From the cell containing the given text, extract its center point as (X, Y) coordinate. 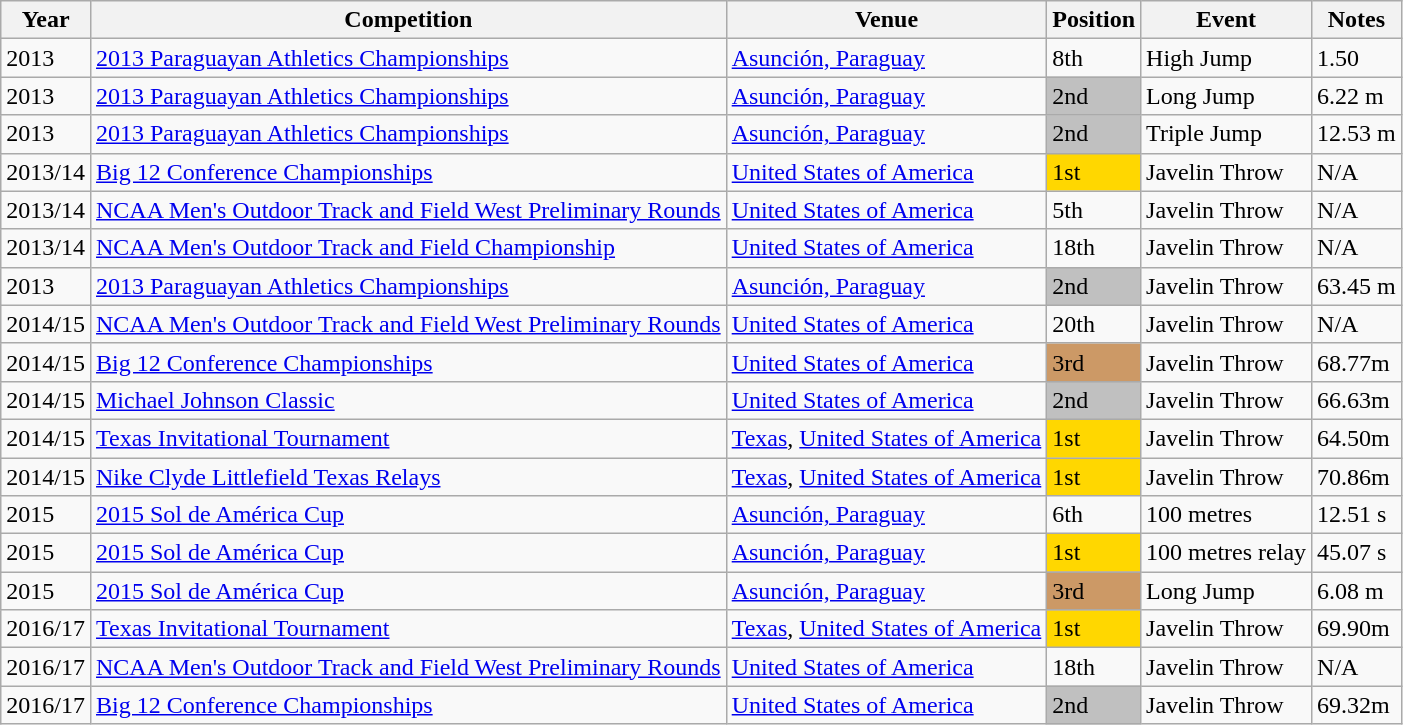
6.22 m (1357, 96)
Position (1094, 20)
8th (1094, 58)
45.07 s (1357, 553)
64.50m (1357, 438)
12.53 m (1357, 134)
1.50 (1357, 58)
20th (1094, 324)
Triple Jump (1226, 134)
100 metres (1226, 515)
68.77m (1357, 362)
69.90m (1357, 629)
6.08 m (1357, 591)
NCAA Men's Outdoor Track and Field Championship (408, 248)
5th (1094, 210)
Notes (1357, 20)
63.45 m (1357, 286)
Nike Clyde Littlefield Texas Relays (408, 477)
69.32m (1357, 705)
Competition (408, 20)
Event (1226, 20)
Year (46, 20)
6th (1094, 515)
High Jump (1226, 58)
Michael Johnson Classic (408, 400)
100 metres relay (1226, 553)
66.63m (1357, 400)
Venue (886, 20)
12.51 s (1357, 515)
70.86m (1357, 477)
